Determine the [X, Y] coordinate at the center of the cell enclosing the given text.  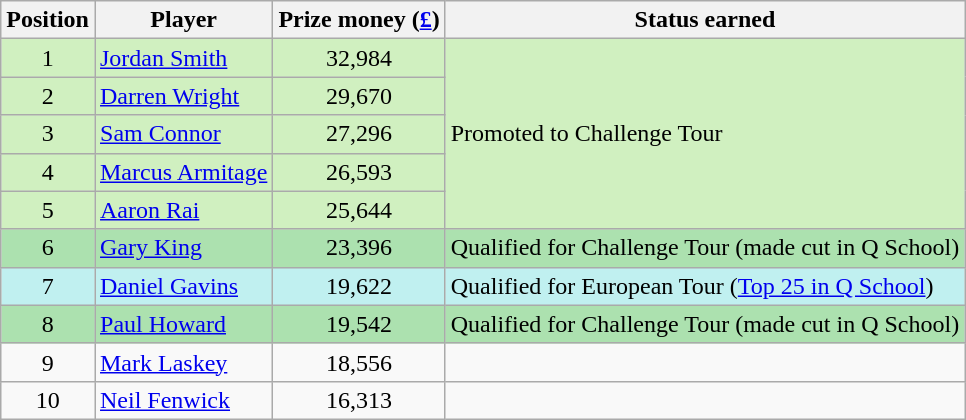
26,593 [359, 172]
7 [48, 286]
19,542 [359, 324]
Player [183, 20]
Daniel Gavins [183, 286]
Aaron Rai [183, 210]
3 [48, 134]
1 [48, 58]
Marcus Armitage [183, 172]
Prize money (£) [359, 20]
10 [48, 400]
18,556 [359, 362]
Status earned [704, 20]
Darren Wright [183, 96]
23,396 [359, 248]
32,984 [359, 58]
6 [48, 248]
4 [48, 172]
8 [48, 324]
Paul Howard [183, 324]
29,670 [359, 96]
25,644 [359, 210]
5 [48, 210]
19,622 [359, 286]
Mark Laskey [183, 362]
16,313 [359, 400]
Sam Connor [183, 134]
Jordan Smith [183, 58]
Neil Fenwick [183, 400]
9 [48, 362]
2 [48, 96]
Gary King [183, 248]
Promoted to Challenge Tour [704, 134]
27,296 [359, 134]
Qualified for European Tour (Top 25 in Q School) [704, 286]
Position [48, 20]
